Determine the [X, Y] coordinate at the center of the cell enclosing the given text.  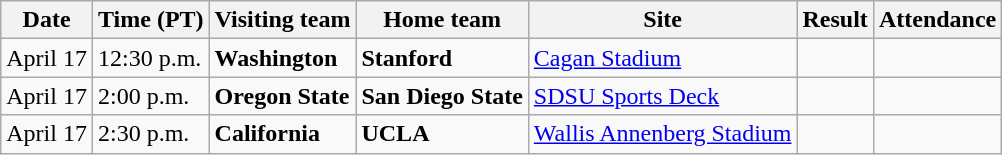
Wallis Annenberg Stadium [662, 134]
Date [47, 20]
2:30 p.m. [150, 134]
San Diego State [442, 96]
12:30 p.m. [150, 58]
Visiting team [282, 20]
California [282, 134]
SDSU Sports Deck [662, 96]
Stanford [442, 58]
UCLA [442, 134]
Oregon State [282, 96]
Time (PT) [150, 20]
Home team [442, 20]
Result [835, 20]
Attendance [937, 20]
Cagan Stadium [662, 58]
Washington [282, 58]
2:00 p.m. [150, 96]
Site [662, 20]
